Identify which cell holds the provided text, then report its [X, Y] central coordinate. 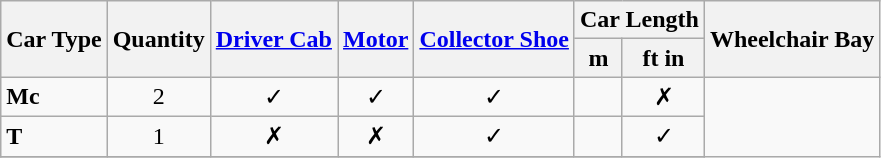
Driver Cab [274, 39]
Mc [54, 97]
2 [158, 97]
Collector Shoe [494, 39]
Wheelchair Bay [792, 39]
ft in [663, 58]
Car Length [639, 20]
Car Type [54, 39]
T [54, 136]
m [598, 58]
1 [158, 136]
Motor [376, 39]
Quantity [158, 39]
